Return [X, Y] of the center of cell containing provided text 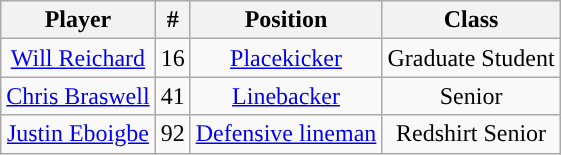
Redshirt Senior [471, 134]
Chris Braswell [78, 96]
92 [172, 134]
Linebacker [286, 96]
41 [172, 96]
Justin Eboigbe [78, 134]
Player [78, 20]
Will Reichard [78, 58]
Senior [471, 96]
# [172, 20]
Defensive lineman [286, 134]
Placekicker [286, 58]
Graduate Student [471, 58]
Position [286, 20]
Class [471, 20]
16 [172, 58]
